Output the [x, y] coordinate of the center of the cell containing the given text.  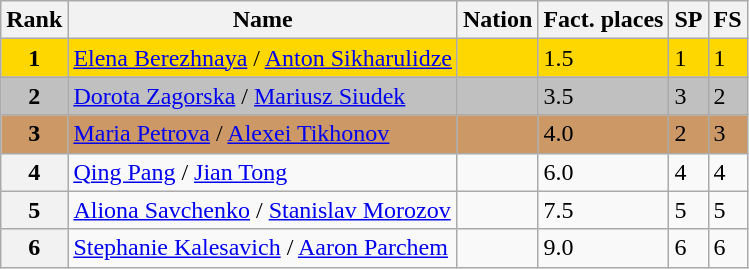
1.5 [604, 58]
Stephanie Kalesavich / Aaron Parchem [263, 248]
Name [263, 20]
7.5 [604, 210]
3.5 [604, 96]
6.0 [604, 172]
FS [728, 20]
4.0 [604, 134]
Nation [497, 20]
Maria Petrova / Alexei Tikhonov [263, 134]
9.0 [604, 248]
Aliona Savchenko / Stanislav Morozov [263, 210]
SP [688, 20]
Dorota Zagorska / Mariusz Siudek [263, 96]
Fact. places [604, 20]
Qing Pang / Jian Tong [263, 172]
Rank [34, 20]
Elena Berezhnaya / Anton Sikharulidze [263, 58]
